For the text-containing cell, return its midpoint in [X, Y] coordinate format. 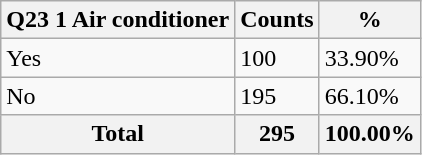
100.00% [370, 134]
100 [277, 58]
66.10% [370, 96]
No [118, 96]
Total [118, 134]
33.90% [370, 58]
Q23 1 Air conditioner [118, 20]
Counts [277, 20]
295 [277, 134]
Yes [118, 58]
195 [277, 96]
% [370, 20]
